Capture the cell that displays the provided text and extract its (x, y) central coordinate. 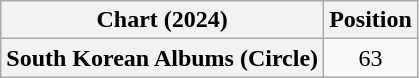
South Korean Albums (Circle) (162, 58)
63 (371, 58)
Position (371, 20)
Chart (2024) (162, 20)
